Return the [X, Y] coordinate for the center point of the cell that contains the specified text.  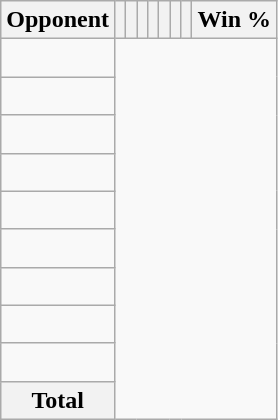
Opponent [58, 20]
Total [58, 400]
Win % [234, 20]
